Extract the (X, Y) coordinate from the center of the cell holding the provided text.  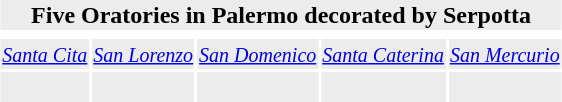
Santa Cita (45, 54)
San Domenico (258, 54)
San Lorenzo (144, 54)
Five Oratories in Palermo decorated by Serpotta (281, 15)
San Mercurio (504, 54)
Santa Caterina (384, 54)
